Scan for the cell matching the given text and deliver its [X, Y] coordinate at center. 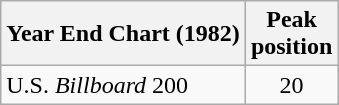
Year End Chart (1982) [124, 34]
20 [291, 85]
U.S. Billboard 200 [124, 85]
Peakposition [291, 34]
